Return the (X, Y) coordinate for the center point of the cell that contains the specified text.  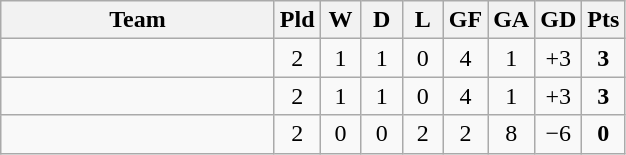
Pts (604, 20)
GF (465, 20)
W (340, 20)
L (422, 20)
D (382, 20)
8 (512, 134)
Pld (297, 20)
−6 (558, 134)
Team (138, 20)
GA (512, 20)
GD (558, 20)
